Extract the [X, Y] coordinate from the center of the cell holding the provided text.  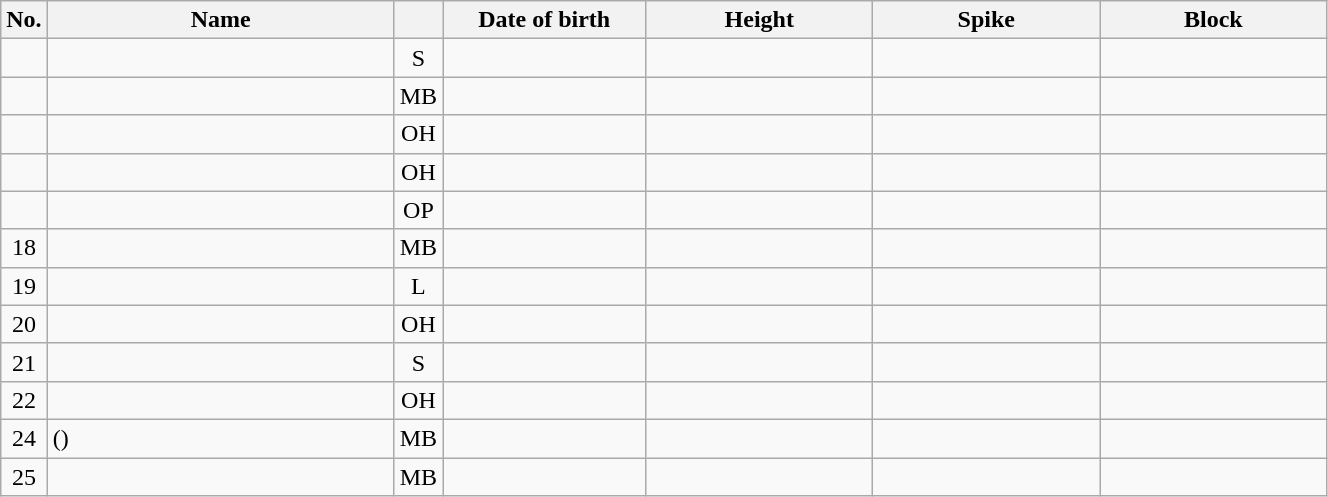
24 [24, 438]
19 [24, 286]
25 [24, 477]
Block [1214, 20]
OP [418, 210]
Height [760, 20]
21 [24, 362]
No. [24, 20]
Spike [986, 20]
L [418, 286]
() [220, 438]
22 [24, 400]
18 [24, 248]
20 [24, 324]
Name [220, 20]
Date of birth [544, 20]
